Pinpoint the cell where the given text exists, returning its [X, Y] midpoint coordinate. 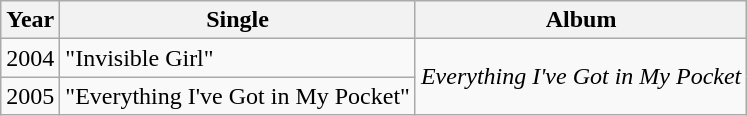
"Everything I've Got in My Pocket" [238, 96]
Single [238, 20]
Year [30, 20]
"Invisible Girl" [238, 58]
Album [580, 20]
Everything I've Got in My Pocket [580, 77]
2004 [30, 58]
2005 [30, 96]
